Extract the [X, Y] coordinate from the center of the cell holding the provided text.  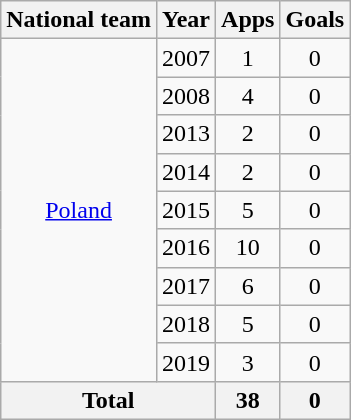
2014 [186, 172]
2007 [186, 58]
6 [248, 286]
2013 [186, 134]
4 [248, 96]
1 [248, 58]
Goals [315, 20]
Total [108, 400]
Apps [248, 20]
Poland [79, 210]
2016 [186, 248]
38 [248, 400]
2017 [186, 286]
10 [248, 248]
3 [248, 362]
2018 [186, 324]
Year [186, 20]
2008 [186, 96]
2015 [186, 210]
National team [79, 20]
2019 [186, 362]
